Return (x, y) of the center of cell containing provided text 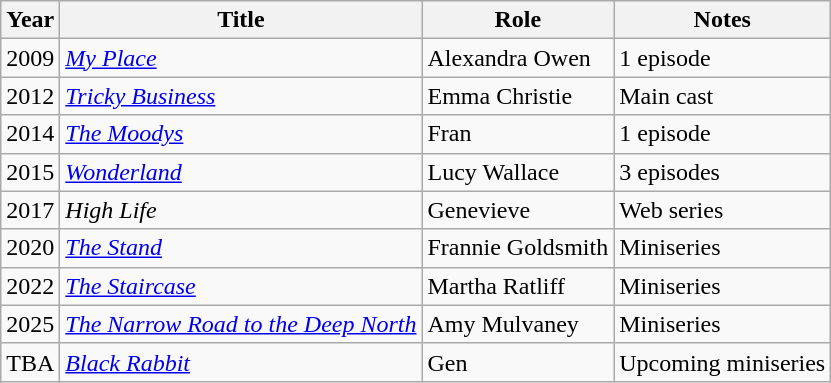
Upcoming miniseries (722, 362)
2009 (30, 58)
The Stand (241, 248)
Lucy Wallace (518, 172)
Black Rabbit (241, 362)
Tricky Business (241, 96)
Year (30, 20)
High Life (241, 210)
Wonderland (241, 172)
Main cast (722, 96)
2012 (30, 96)
Martha Ratliff (518, 286)
Fran (518, 134)
Genevieve (518, 210)
2020 (30, 248)
The Narrow Road to the Deep North (241, 324)
Web series (722, 210)
2025 (30, 324)
Alexandra Owen (518, 58)
2015 (30, 172)
2017 (30, 210)
Gen (518, 362)
Notes (722, 20)
Frannie Goldsmith (518, 248)
The Moodys (241, 134)
Role (518, 20)
The Staircase (241, 286)
Title (241, 20)
My Place (241, 58)
2014 (30, 134)
Emma Christie (518, 96)
2022 (30, 286)
3 episodes (722, 172)
TBA (30, 362)
Amy Mulvaney (518, 324)
